Return the (x, y) coordinate for the center point of the cell that contains the specified text.  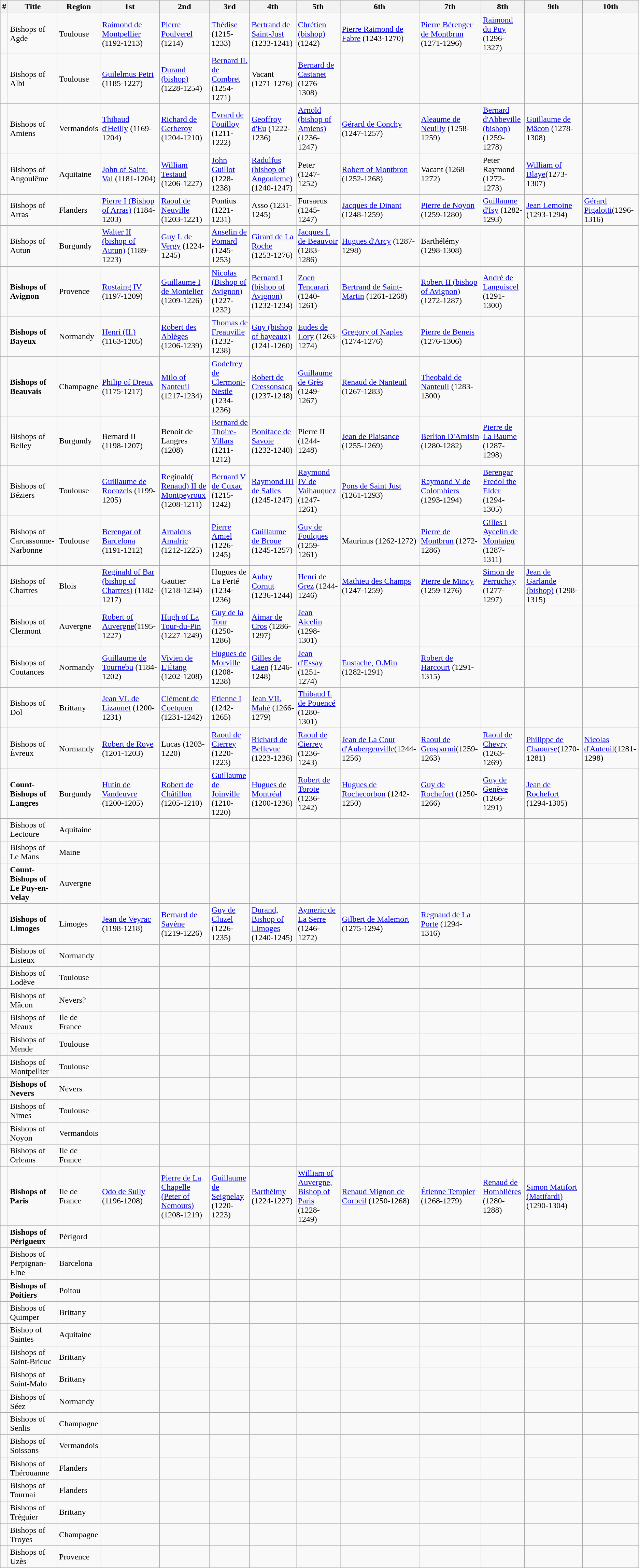
Bishops of Angoulême (33, 174)
Eudes de Lory (1263-1274) (318, 337)
Bishops of Poitiers (33, 1290)
Chrétien (bishop) (1242) (318, 33)
Robert II (bishop of Avignon) (1272-1287) (450, 291)
Anselin de Pomard (1245-1253) (229, 246)
Guilelmus Petri (1185-1227) (130, 79)
Pierre Poulverel (1214) (185, 33)
Bishops of Autun (33, 246)
Title (33, 7)
Henri (II.) (1163-1205) (130, 337)
Bishops of Clermont (33, 627)
Vacant (1268-1272) (450, 174)
Bishops of Senlis (33, 1424)
Robert de Châtillon (1205-1210) (185, 794)
Bishops of Carcassonne-Narbonne (33, 540)
Gérard Pigalotti(1296-1316) (611, 210)
Durand, Bishop of Limoges (1240-1245) (273, 924)
Arnaldus Amalric (1212-1225) (185, 540)
Bishops of Meaux (33, 1022)
Hugues de Montréal (1200-1236) (273, 794)
Pierre Bérenger de Montbrun (1271-1296) (450, 33)
Étienne Tempier (1268-1279) (450, 1196)
5th (318, 7)
Bernard II. de Combret (1254-1271) (229, 79)
Thédise (1215-1233) (229, 33)
Pontius (1221-1231) (229, 210)
Bishops of Arras (33, 210)
William Testaud (1206-1227) (185, 174)
4th (273, 7)
Jean de La Cour d'Aubergenville(1244-1256) (380, 748)
Radulfus (bishop of Angouleme) (1240-1247) (273, 174)
Milo of Nanteuil (1217-1234) (185, 386)
Bishops of Tréguier (33, 1512)
Nevers? (79, 1000)
Pierre de Beneis (1276-1306) (450, 337)
Gilles I Aycelin de Montaigu (1287-1311) (503, 540)
Arnold (bishop of Amiens) (1236-1247) (318, 129)
Bernard II (1198-1207) (130, 441)
Guy de la Tour (1250-1286) (229, 627)
Hugh of La Tour-du-Pin (1227-1249) (185, 627)
Bishops of Montpellier (33, 1066)
Vivien de L'Étang (1202-1208) (185, 667)
1st (130, 7)
Gautier (1218-1234) (185, 586)
Bishops of Amiens (33, 129)
Renaud de Hombliéres (1280-1288) (503, 1196)
Guy de Rochefort (1250-1266) (450, 794)
Bishops of Évreux (33, 748)
Aimar de Cros (1286-1297) (273, 627)
Bishops of Périgueux (33, 1237)
Jacques de Dinant (1248-1259) (380, 210)
Theobald de Nanteuil (1283-1300) (450, 386)
Guy de Genève (1266-1291) (503, 794)
Robert of Auvergne(1195-1227) (130, 627)
Jean d'Essay (1251-1274) (318, 667)
Hugues d'Arcy (1287-1298) (380, 246)
Guy (bishop of bayeaux) (1241-1260) (273, 337)
Pierre Amiel (1226-1245) (229, 540)
Bishops of Thérouanne (33, 1468)
John of Saint-Val (1181-1204) (130, 174)
Bishops of Tournai (33, 1491)
Pierre de La Baume (1287-1298) (503, 441)
Jean de Rochefort (1294-1305) (553, 794)
Aubry Cornut (1236-1244) (273, 586)
Richard de Gerberoy (1204-1210) (185, 129)
Gérard de Conchy (1247-1257) (380, 129)
Fursaeus (1245-1247) (318, 210)
Gilbert de Malemort (1275-1294) (380, 924)
Bishops of Le Mans (33, 852)
Bishops of Quimper (33, 1312)
Berengar Fredol the Elder (1294-1305) (503, 491)
Bishops of Saint-Malo (33, 1379)
Peter (1247-1252) (318, 174)
Bishops of Avignon (33, 291)
Robert de Cressonsacq (1237-1248) (273, 386)
Robert de Roye (1201-1203) (130, 748)
Regnaud de La Porte (1294-1316) (450, 924)
Bishops of Troyes (33, 1535)
Thibaud d'Heilly (1169-1204) (130, 129)
Bernard V de Cuxac (1215-1242) (229, 491)
Bishops of Perpignan-Elne (33, 1263)
Simon Matifort (Matifardi) (1290-1304) (553, 1196)
Raymond III de Salles (1245-1247) (273, 491)
Peter Raymond (1272-1273) (503, 174)
Bertrand de Saint-Martin (1261-1268) (380, 291)
Bertrand de Saint-Just (1233-1241) (273, 33)
3rd (229, 7)
Blois (79, 586)
Guillaume de Tournebu (1184-1202) (130, 667)
William of Blaye(1273-1307) (553, 174)
9th (553, 7)
Jean de Veyrac (1198-1218) (130, 924)
Raoul de Chevry(1263-1269) (503, 748)
Simon de Perruchay (1277-1297) (503, 586)
Robert des Ablèges (1206-1239) (185, 337)
Pierre de Mincy (1259-1276) (450, 586)
Guillaume de Broue (1245-1257) (273, 540)
Region (79, 7)
Jean VI. de Lizaunet (1200-1231) (130, 708)
Richard de Bellevue (1223-1236) (273, 748)
Nicolas (Bishop of Avignon) (1227-1232) (229, 291)
Count-Bishops of Langres (33, 794)
Guy de Foulques (1259-1261) (318, 540)
Bernard de Savène (1219-1226) (185, 924)
Maine (79, 852)
Etienne I (1242-1265) (229, 708)
Mathieu des Champs (1247-1259) (380, 586)
Jacques I. de Beauvoir (1283-1286) (318, 246)
Bishops of Uzès (33, 1557)
Thomas de Freauville (1232-1238) (229, 337)
Guillaume de Joinville (1210-1220) (229, 794)
Aleaume de Neuilly (1258-1259) (450, 129)
Reginald of Bar (bishop of Chartres) (1182-1217) (130, 586)
Pierre II (1244-1248) (318, 441)
Pierre de Noyon (1259-1280) (450, 210)
André de Languiscel (1291-1300) (503, 291)
Bishops of Chartres (33, 586)
Pierre I (Bishop of Arras) (1184-1203) (130, 210)
Benoit de Langres (1208) (185, 441)
Pierre de Montbrun (1272-1286) (450, 540)
Bishops of Lodève (33, 978)
Aymeric de La Serre (1246-1272) (318, 924)
Rostaing IV (1197-1209) (130, 291)
William of Auvergne, Bishop of Paris (1228-1249) (318, 1196)
Berlion D'Amisin (1280-1282) (450, 441)
Raoul de Grosparmi(1259-1263) (450, 748)
Eustache, O.Min (1282-1291) (380, 667)
Girard de La Roche (1253-1276) (273, 246)
Raymond V de Colombiers (1293-1294) (450, 491)
Bishops of Agde (33, 33)
Bernard d'Abbeville (bishop) (1259-1278) (503, 129)
Durand (bishop) (1228-1254) (185, 79)
Raoul de Neuville (1203-1221) (185, 210)
John Guillot (1228-1238) (229, 174)
Bishops of Coutances (33, 667)
Bishops of Orleans (33, 1155)
Boniface de Savoie (1232-1240) (273, 441)
Bishops of Lectoure (33, 830)
Guillaume de Mâcon (1278-1308) (553, 129)
Bishops of Noyon (33, 1133)
Thibaud I. de Pouencé (1280-1301) (318, 708)
Bishops of Lisieux (33, 955)
Bishops of Albi (33, 79)
Raimond du Puy (1296-1327) (503, 33)
Guillaume I de Montelier (1209-1226) (185, 291)
Gilles de Caen (1246-1248) (273, 667)
Gregory of Naples (1274-1276) (380, 337)
Guillaume de Rocozels (1199-1205) (130, 491)
Bishops of Nimes (33, 1111)
Evrard de Fouilloy (1211-1222) (229, 129)
Jean de Garlande (bishop) (1298-1315) (553, 586)
Bishops of Belley (33, 441)
Pierre Raimond de Fabre (1243-1270) (380, 33)
Jean VII. Mahé (1266-1279) (273, 708)
Bernard de Thoire-Villars (1211-1212) (229, 441)
Guillaume d'Isy (1282-1293) (503, 210)
Clément de Coetquen (1231-1242) (185, 708)
Hugues de Rochecorbon (1242-1250) (380, 794)
Barthélémy (1298-1308) (450, 246)
Raoul de Cierrey (1220-1223) (229, 748)
Robert of Montbron (1252-1268) (380, 174)
Jean de Plaisance (1255-1269) (380, 441)
Zoen Tencarari (1240-1261) (318, 291)
Jean Aicelin (1298-1301) (318, 627)
8th (503, 7)
Vacant (1271-1276) (273, 79)
Nevers (79, 1089)
Raymond IV de Vaihauquez (1247-1261) (318, 491)
Bishops of Paris (33, 1196)
6th (380, 7)
Count-Bishops of Le Puy-en-Velay (33, 884)
Bishops of Mâcon (33, 1000)
Henri de Grez (1244-1246) (318, 586)
Guy I. de Vergy (1224-1245) (185, 246)
Périgord (79, 1237)
# (4, 7)
Lucas (1203-1220) (185, 748)
Bishops of Mende (33, 1044)
Bishops of Dol (33, 708)
Asso (1231-1245) (273, 210)
Bishops of Bayeux (33, 337)
Bishops of Limoges (33, 924)
Raimond de Montpellier (1192-1213) (130, 33)
Bishops of Séez (33, 1401)
Berengar of Barcelona (1191-1212) (130, 540)
Bernard I (bishop of Avignon) (1232-1234) (273, 291)
Pons de Saint Just (1261-1293) (380, 491)
Hutin de Vandeuvre (1200-1205) (130, 794)
Barcelona (79, 1263)
Renaud de Nanteuil (1267-1283) (380, 386)
Godefrey de Clermont-Nestle (1234-1236) (229, 386)
Limoges (79, 924)
Poitou (79, 1290)
10th (611, 7)
Philip of Dreux (1175-1217) (130, 386)
Walter II (bishop of Autun) (1189-1223) (130, 246)
7th (450, 7)
Maurinus (1262-1272) (380, 540)
Nicolas d'Auteuil(1281-1298) (611, 748)
Bishops of Saint-Brieuc (33, 1357)
Odo de Sully (1196-1208) (130, 1196)
Bishops of Beauvais (33, 386)
Bishops of Nevers (33, 1089)
Jean Lemoine (1293-1294) (553, 210)
Hugues de La Ferté (1234-1236) (229, 586)
Hugues de Morville (1208-1238) (229, 667)
Reginald( Renaud) II de Montpeyroux (1208-1211) (185, 491)
Bishop of Saintes (33, 1335)
Guillaume de Grès (1249-1267) (318, 386)
Geoffroy d'Eu (1222-1236) (273, 129)
Robert de Torote (1236-1242) (318, 794)
Robert de Harcourt (1291-1315) (450, 667)
Guillaume de Seignelay (1220-1223) (229, 1196)
Pierre de La Chapelle (Peter of Nemours) (1208-1219) (185, 1196)
Bernard de Castanet (1276-1308) (318, 79)
Barthélmy (1224-1227) (273, 1196)
Renaud Mignon de Corbeil (1250-1268) (380, 1196)
2nd (185, 7)
Bishops of Béziers (33, 491)
Philippe de Chaourse(1270-1281) (553, 748)
Guy de Cluzel (1226-1235) (229, 924)
Bishops of Soissons (33, 1445)
Raoul de Cierrey (1236-1243) (318, 748)
